From the cell containing the given text, extract its center point as [X, Y] coordinate. 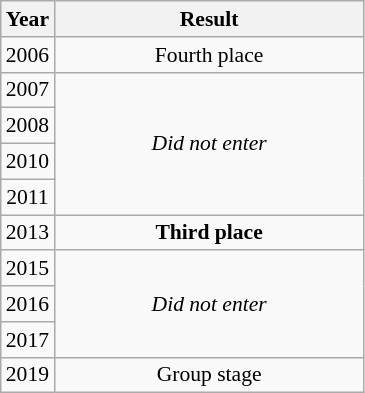
2008 [28, 126]
2019 [28, 375]
2007 [28, 90]
2016 [28, 304]
Year [28, 19]
Result [209, 19]
2006 [28, 55]
2013 [28, 233]
2017 [28, 340]
2011 [28, 197]
2015 [28, 269]
Third place [209, 233]
2010 [28, 162]
Fourth place [209, 55]
Group stage [209, 375]
